Scan for the cell matching the given text and deliver its [x, y] coordinate at center. 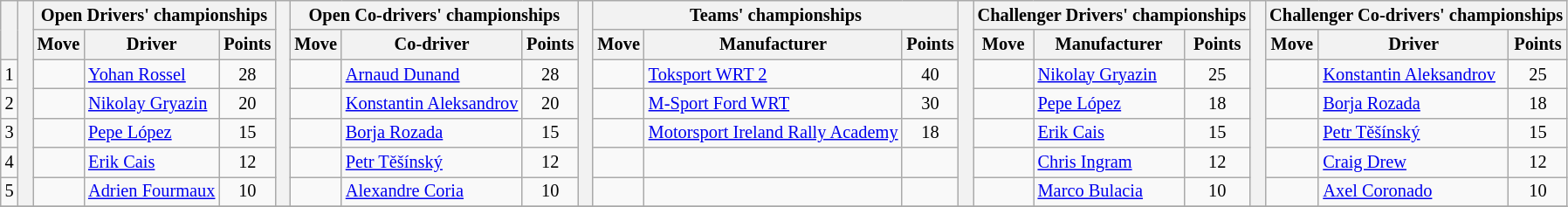
Chris Ingram [1109, 162]
4 [10, 162]
40 [930, 74]
Alexandre Coria [431, 191]
5 [10, 191]
Open Co-drivers' championships [435, 15]
Open Drivers' championships [155, 15]
Axel Coronado [1413, 191]
Adrien Fourmaux [152, 191]
Toksport WRT 2 [774, 74]
Motorsport Ireland Rally Academy [774, 133]
Challenger Co-drivers' championships [1416, 15]
Craig Drew [1413, 162]
Co-driver [431, 45]
Challenger Drivers' championships [1112, 15]
Arnaud Dunand [431, 74]
1 [10, 74]
Marco Bulacia [1109, 191]
M-Sport Ford WRT [774, 103]
2 [10, 103]
Yohan Rossel [152, 74]
Teams' championships [775, 15]
30 [930, 103]
3 [10, 133]
